Identify which cell holds the provided text, then report its (X, Y) central coordinate. 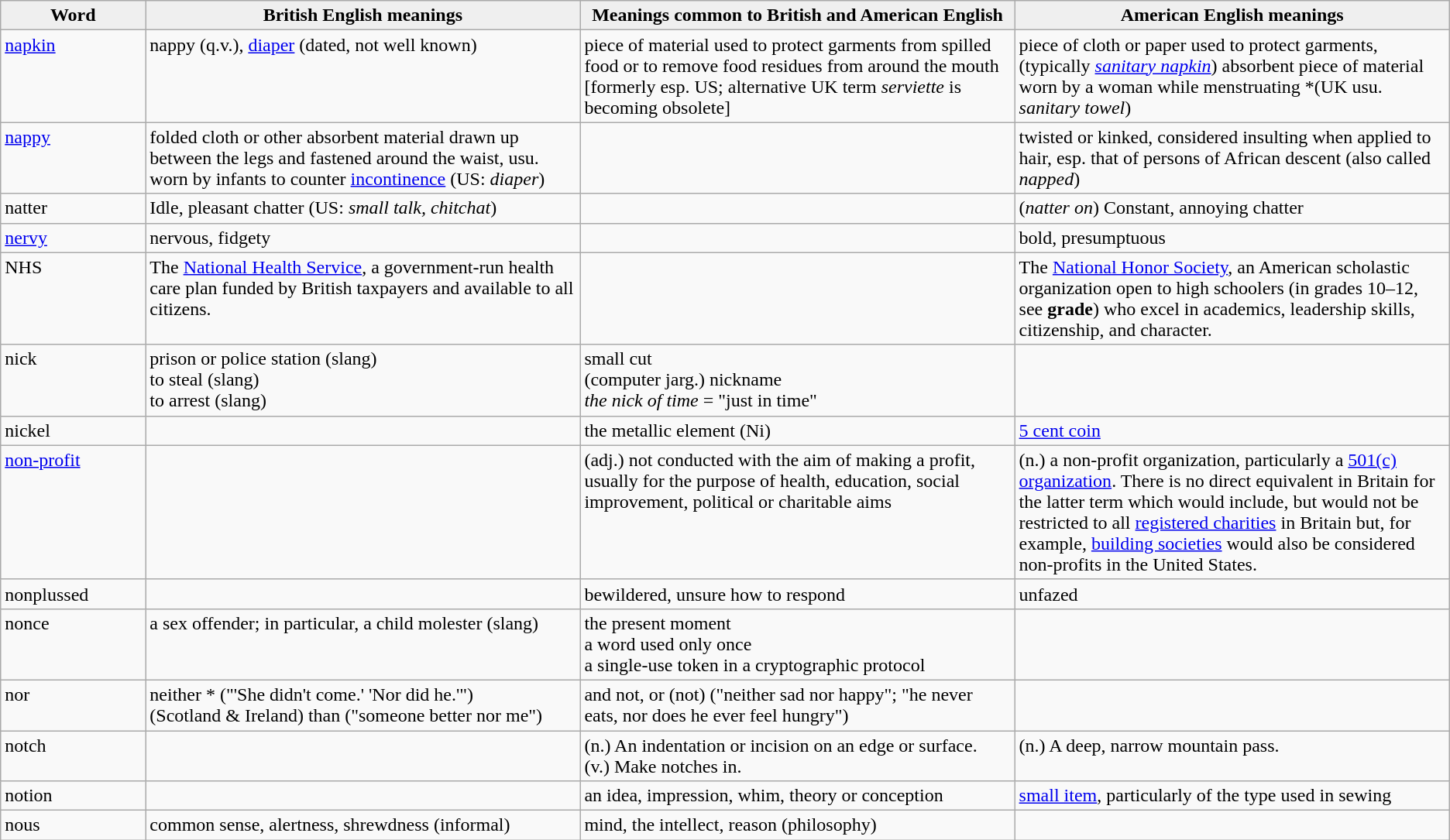
nervous, fidgety (362, 238)
bewildered, unsure how to respond (798, 594)
nonplussed (73, 594)
(natter on) Constant, annoying chatter (1232, 208)
neither * ("'She didn't come.' 'Nor did he.'")(Scotland & Ireland) than ("someone better nor me") (362, 705)
the metallic element (Ni) (798, 430)
nous (73, 825)
nor (73, 705)
unfazed (1232, 594)
notch (73, 756)
non-profit (73, 513)
American English meanings (1232, 15)
natter (73, 208)
nappy (73, 158)
notion (73, 796)
NHS (73, 299)
British English meanings (362, 15)
the present momenta word used only oncea single-use token in a cryptographic protocol (798, 644)
nervy (73, 238)
Meanings common to British and American English (798, 15)
small cut(computer jarg.) nicknamethe nick of time = "just in time" (798, 380)
an idea, impression, whim, theory or conception (798, 796)
bold, presumptuous (1232, 238)
Word (73, 15)
nick (73, 380)
napkin (73, 76)
and not, or (not) ("neither sad nor happy"; "he never eats, nor does he ever feel hungry") (798, 705)
(n.) A deep, narrow mountain pass. (1232, 756)
small item, particularly of the type used in sewing (1232, 796)
common sense, alertness, shrewdness (informal) (362, 825)
mind, the intellect, reason (philosophy) (798, 825)
Idle, pleasant chatter (US: small talk, chitchat) (362, 208)
twisted or kinked, considered insulting when applied to hair, esp. that of persons of African descent (also called napped) (1232, 158)
The National Health Service, a government-run health care plan funded by British taxpayers and available to all citizens. (362, 299)
nonce (73, 644)
(n.) An indentation or incision on an edge or surface. (v.) Make notches in. (798, 756)
prison or police station (slang)to steal (slang)to arrest (slang) (362, 380)
(adj.) not conducted with the aim of making a profit, usually for the purpose of health, education, social improvement, political or charitable aims (798, 513)
5 cent coin (1232, 430)
nickel (73, 430)
a sex offender; in particular, a child molester (slang) (362, 644)
nappy (q.v.), diaper (dated, not well known) (362, 76)
